Pinpoint the cell where the given text exists, returning its [x, y] midpoint coordinate. 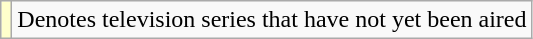
Denotes television series that have not yet been aired [272, 20]
